Provide the (x, y) coordinate of the cell's center where the given text is located.  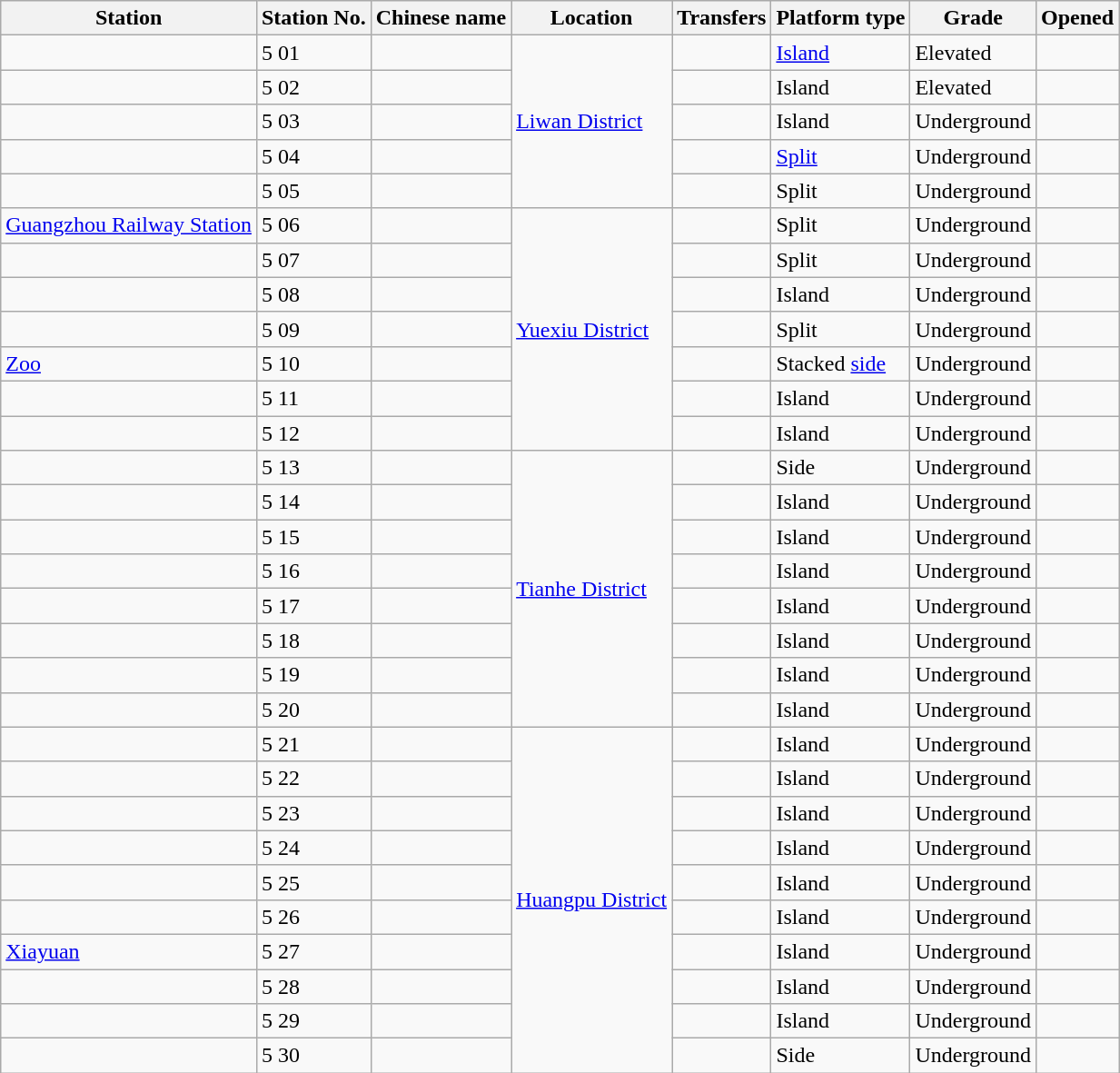
5 02 (313, 87)
Yuexiu District (592, 329)
5 14 (313, 502)
Xiayuan (129, 951)
Zoo (129, 363)
Chinese name (441, 18)
Liwan District (592, 122)
5 19 (313, 675)
5 06 (313, 225)
5 16 (313, 571)
Stacked side (841, 363)
5 27 (313, 951)
5 01 (313, 53)
5 28 (313, 986)
5 23 (313, 813)
5 25 (313, 882)
5 29 (313, 1021)
5 15 (313, 537)
5 11 (313, 398)
5 05 (313, 191)
Location (592, 18)
5 13 (313, 468)
Opened (1077, 18)
5 22 (313, 779)
5 08 (313, 294)
5 20 (313, 710)
5 26 (313, 917)
Grade (974, 18)
Tianhe District (592, 589)
5 30 (313, 1056)
5 12 (313, 433)
Station No. (313, 18)
5 18 (313, 641)
5 07 (313, 260)
5 24 (313, 848)
Platform type (841, 18)
5 10 (313, 363)
5 21 (313, 744)
Transfers (721, 18)
5 04 (313, 156)
5 17 (313, 606)
Station (129, 18)
Huangpu District (592, 899)
5 03 (313, 122)
Guangzhou Railway Station (129, 225)
5 09 (313, 329)
